Locate the cell with the specified text and output its [x, y] center coordinate. 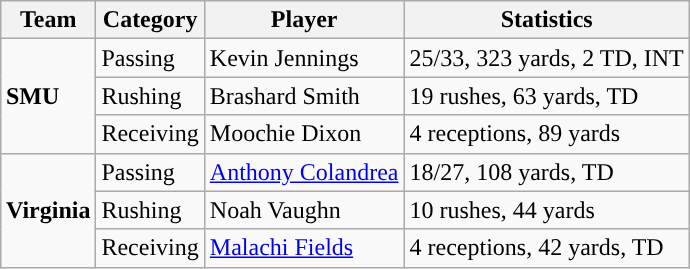
18/27, 108 yards, TD [546, 172]
Brashard Smith [304, 96]
SMU [48, 96]
4 receptions, 42 yards, TD [546, 248]
Statistics [546, 20]
Team [48, 20]
4 receptions, 89 yards [546, 134]
10 rushes, 44 yards [546, 210]
19 rushes, 63 yards, TD [546, 96]
Kevin Jennings [304, 58]
Virginia [48, 210]
Anthony Colandrea [304, 172]
Player [304, 20]
Category [150, 20]
Noah Vaughn [304, 210]
Moochie Dixon [304, 134]
25/33, 323 yards, 2 TD, INT [546, 58]
Malachi Fields [304, 248]
